Identify which cell holds the provided text, then report its (X, Y) central coordinate. 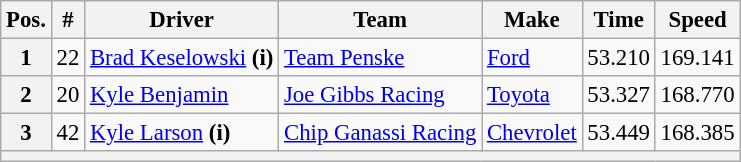
Speed (698, 20)
Kyle Larson (i) (182, 133)
Make (532, 20)
53.449 (618, 133)
Joe Gibbs Racing (380, 95)
2 (26, 95)
# (68, 20)
Chevrolet (532, 133)
Toyota (532, 95)
3 (26, 133)
Team (380, 20)
42 (68, 133)
53.210 (618, 58)
53.327 (618, 95)
Kyle Benjamin (182, 95)
Chip Ganassi Racing (380, 133)
Ford (532, 58)
Time (618, 20)
22 (68, 58)
168.770 (698, 95)
169.141 (698, 58)
Driver (182, 20)
20 (68, 95)
1 (26, 58)
Brad Keselowski (i) (182, 58)
Team Penske (380, 58)
168.385 (698, 133)
Pos. (26, 20)
